For the text-containing cell, return its midpoint in [x, y] coordinate format. 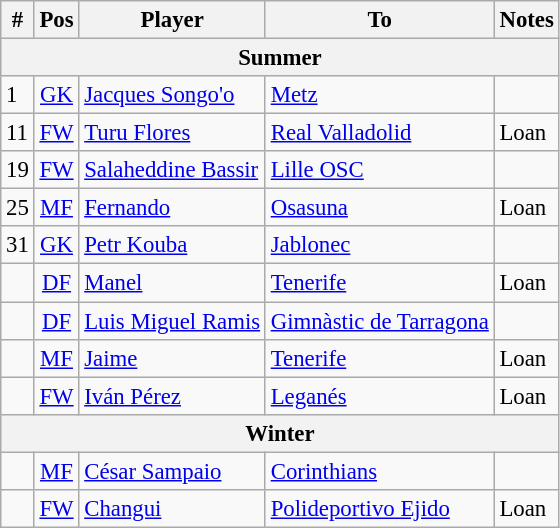
Polideportivo Ejido [380, 509]
Petr Kouba [172, 245]
# [18, 20]
Metz [380, 95]
31 [18, 245]
25 [18, 208]
Summer [280, 58]
Notes [526, 20]
Jaime [172, 358]
Winter [280, 433]
Fernando [172, 208]
1 [18, 95]
11 [18, 133]
To [380, 20]
Leganés [380, 396]
Jablonec [380, 245]
19 [18, 170]
Lille OSC [380, 170]
Real Valladolid [380, 133]
Jacques Songo'o [172, 95]
Corinthians [380, 471]
Salaheddine Bassir [172, 170]
Manel [172, 283]
Player [172, 20]
César Sampaio [172, 471]
Iván Pérez [172, 396]
Gimnàstic de Tarragona [380, 321]
Changui [172, 509]
Turu Flores [172, 133]
Osasuna [380, 208]
Pos [56, 20]
Luis Miguel Ramis [172, 321]
